Detect which cell encompasses the target text, then output its [x, y] center coordinate. 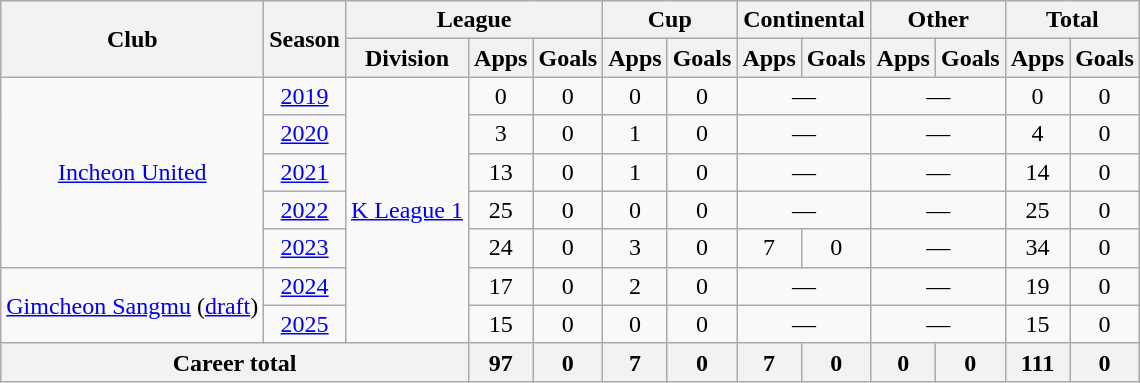
2024 [305, 286]
Continental [804, 20]
League [474, 20]
17 [501, 286]
24 [501, 248]
34 [1037, 248]
Gimcheon Sangmu (draft) [132, 305]
K League 1 [406, 210]
111 [1037, 362]
4 [1037, 134]
2025 [305, 324]
Club [132, 39]
2021 [305, 172]
Total [1072, 20]
2023 [305, 248]
19 [1037, 286]
Division [406, 58]
2022 [305, 210]
Incheon United [132, 172]
97 [501, 362]
2019 [305, 96]
14 [1037, 172]
13 [501, 172]
Season [305, 39]
2020 [305, 134]
Cup [670, 20]
Career total [235, 362]
Other [938, 20]
2 [635, 286]
